Determine the (X, Y) coordinate at the center of the cell enclosing the given text.  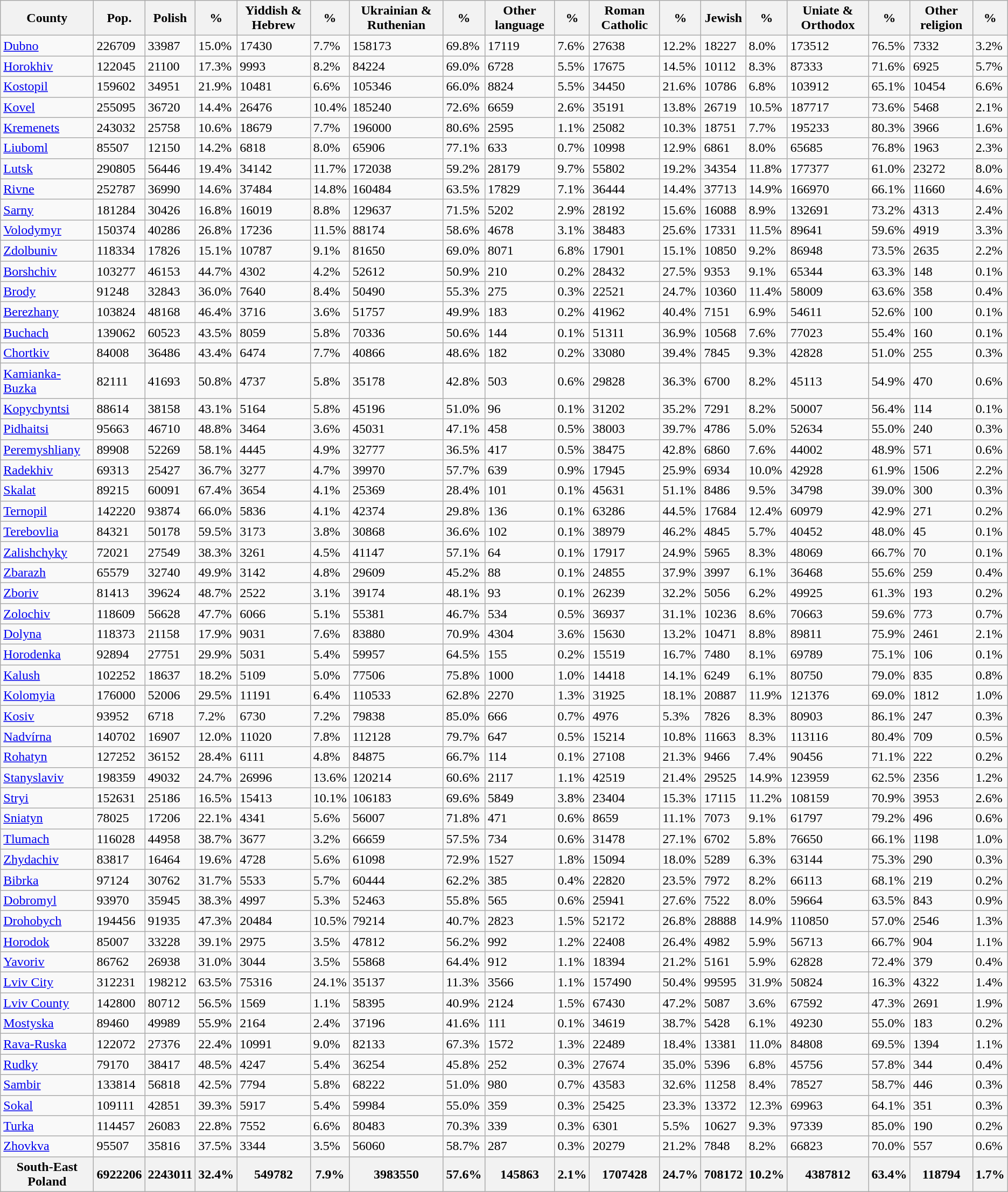
36.6% (464, 531)
10481 (274, 87)
14.2% (216, 148)
59.2% (464, 169)
13381 (724, 1044)
2270 (520, 696)
113116 (828, 737)
75316 (274, 983)
43.5% (216, 333)
8824 (520, 87)
16907 (170, 737)
10112 (724, 66)
49032 (170, 777)
91935 (170, 921)
3044 (274, 962)
196000 (396, 128)
116028 (120, 839)
5087 (724, 1003)
7826 (724, 716)
50178 (170, 531)
4313 (941, 209)
Zolochiv (47, 613)
639 (520, 470)
21.4% (681, 777)
38158 (170, 409)
7640 (274, 292)
3142 (274, 572)
39.7% (681, 429)
Liuboml (47, 148)
62.5% (890, 777)
8071 (520, 250)
247 (941, 716)
Polish (170, 18)
6818 (274, 148)
10.4% (330, 107)
43.4% (216, 353)
6700 (724, 381)
44002 (828, 450)
5468 (941, 107)
70336 (396, 333)
4.9% (330, 450)
33080 (625, 353)
63144 (828, 859)
49230 (828, 1023)
2522 (274, 593)
56.2% (464, 942)
46.4% (216, 312)
Ukrainian & Ruthenian (396, 18)
30426 (170, 209)
64.1% (890, 1105)
31202 (625, 409)
86948 (828, 250)
Dubno (47, 46)
84808 (828, 1044)
7332 (941, 46)
58.1% (216, 450)
177377 (828, 169)
145863 (520, 1174)
75.3% (890, 859)
8659 (625, 818)
Other religion (941, 18)
23404 (625, 798)
56007 (396, 818)
20887 (724, 696)
66823 (828, 1146)
11.9% (767, 696)
32.4% (216, 1174)
9353 (724, 271)
843 (941, 900)
20484 (274, 921)
4304 (520, 634)
358 (941, 292)
60.6% (464, 777)
54611 (828, 312)
17826 (170, 250)
17945 (625, 470)
35191 (625, 107)
Borshchiv (47, 271)
Uniate & Orthodox (828, 18)
118609 (120, 613)
4247 (274, 1064)
32740 (170, 572)
80903 (828, 716)
39.1% (216, 942)
31.9% (767, 983)
3677 (274, 839)
39.0% (890, 490)
South-East Poland (47, 1174)
198359 (120, 777)
3.3% (990, 230)
57.7% (464, 470)
69963 (828, 1105)
3654 (274, 490)
458 (520, 429)
61098 (396, 859)
7.4% (767, 757)
55.3% (464, 292)
11.2% (767, 798)
65344 (828, 271)
38417 (170, 1064)
17206 (170, 818)
55868 (396, 962)
27674 (625, 1064)
Turka (47, 1126)
159602 (120, 87)
Yiddish & Hebrew (274, 18)
4997 (274, 900)
75.1% (890, 655)
56628 (170, 613)
16088 (724, 209)
49989 (170, 1023)
31478 (625, 839)
32.6% (681, 1085)
67.3% (464, 1044)
92894 (120, 655)
41962 (625, 312)
48168 (170, 312)
157490 (625, 983)
17684 (724, 511)
46.7% (464, 613)
11660 (941, 189)
34798 (828, 490)
5917 (274, 1105)
980 (520, 1085)
4919 (941, 230)
1506 (941, 470)
7151 (724, 312)
89908 (120, 450)
46153 (170, 271)
148 (941, 271)
66659 (396, 839)
2823 (520, 921)
4387812 (828, 1174)
3344 (274, 1146)
27.5% (681, 271)
13.6% (330, 777)
52634 (828, 429)
65.1% (890, 87)
2164 (274, 1023)
93 (520, 593)
24.1% (330, 983)
25425 (625, 1105)
85007 (120, 942)
18.1% (681, 696)
95507 (120, 1146)
93952 (120, 716)
60979 (828, 511)
15094 (625, 859)
17829 (520, 189)
55381 (396, 613)
69789 (828, 655)
80.3% (890, 128)
7291 (724, 409)
351 (941, 1105)
6659 (520, 107)
33228 (170, 942)
37484 (274, 189)
69313 (120, 470)
7.1% (572, 189)
34619 (625, 1023)
3966 (941, 128)
6730 (274, 716)
471 (520, 818)
114457 (120, 1126)
61.3% (890, 593)
102 (520, 531)
31.1% (681, 613)
45631 (625, 490)
82111 (120, 381)
86762 (120, 962)
219 (941, 880)
Zdolbuniv (47, 250)
11663 (724, 737)
106 (941, 655)
339 (520, 1126)
43583 (625, 1085)
20279 (625, 1146)
3173 (274, 531)
76.8% (890, 148)
5109 (274, 675)
5428 (724, 1023)
63.3% (890, 271)
16.8% (216, 209)
7522 (724, 900)
69.5% (890, 1044)
185240 (396, 107)
118334 (120, 250)
6.2% (767, 593)
52463 (396, 900)
80.4% (890, 737)
87333 (828, 66)
56713 (828, 942)
38475 (625, 450)
7.9% (330, 1174)
25082 (625, 128)
155 (520, 655)
2.9% (572, 209)
82133 (396, 1044)
10.0% (767, 470)
150374 (120, 230)
50.6% (464, 333)
76650 (828, 839)
42.9% (890, 511)
11.8% (767, 169)
10471 (724, 634)
17430 (274, 46)
21.9% (216, 87)
1000 (520, 675)
56818 (170, 1085)
79838 (396, 716)
38979 (625, 531)
0.8% (990, 675)
2461 (941, 634)
36152 (170, 757)
17917 (625, 552)
37713 (724, 189)
Peremyshliany (47, 450)
36.9% (681, 333)
Tlumach (47, 839)
50.8% (216, 381)
75.9% (890, 634)
97339 (828, 1126)
15214 (625, 737)
344 (941, 1064)
6.4% (330, 696)
50007 (828, 409)
38003 (625, 429)
47.2% (681, 1003)
21158 (170, 634)
51757 (396, 312)
71.5% (464, 209)
136 (520, 511)
Pop. (120, 18)
65685 (828, 148)
73.6% (890, 107)
Ternopil (47, 511)
83817 (120, 859)
503 (520, 381)
12.9% (681, 148)
75.8% (464, 675)
4445 (274, 450)
36444 (625, 189)
158173 (396, 46)
18227 (724, 46)
96 (520, 409)
27376 (170, 1044)
4728 (274, 859)
4.6% (990, 189)
39624 (170, 593)
77506 (396, 675)
36.3% (681, 381)
6111 (274, 757)
417 (520, 450)
84875 (396, 757)
Kolomyia (47, 696)
3983550 (396, 1174)
55.6% (890, 572)
46.2% (681, 531)
45.2% (464, 572)
Dobromyl (47, 900)
29.9% (216, 655)
5849 (520, 798)
22.1% (216, 818)
48069 (828, 552)
129637 (396, 209)
14418 (625, 675)
835 (941, 675)
118794 (941, 1174)
4845 (724, 531)
11.1% (681, 818)
912 (520, 962)
45.8% (464, 1064)
72.4% (890, 962)
1572 (520, 1044)
10.8% (681, 737)
12.4% (767, 511)
52172 (625, 921)
57.8% (890, 1064)
13.2% (681, 634)
Sarny (47, 209)
Zbarazh (47, 572)
4982 (724, 942)
55.8% (464, 900)
557 (941, 1146)
7848 (724, 1146)
Kamianka-Buzka (47, 381)
Sokal (47, 1105)
5836 (274, 511)
24.9% (681, 552)
1.4% (990, 983)
41147 (396, 552)
81413 (120, 593)
5202 (520, 209)
22820 (625, 880)
109111 (120, 1105)
73.5% (890, 250)
84224 (396, 66)
6301 (625, 1126)
6728 (520, 66)
182 (520, 353)
8.9% (767, 209)
55.9% (216, 1023)
Lviv City (47, 983)
45113 (828, 381)
34354 (724, 169)
48.6% (464, 353)
42.5% (216, 1085)
8.6% (767, 613)
57.6% (464, 1174)
58009 (828, 292)
470 (941, 381)
7972 (724, 880)
565 (520, 900)
97124 (120, 880)
10786 (724, 87)
10236 (724, 613)
11.0% (767, 1044)
18.0% (681, 859)
110850 (828, 921)
Sambir (47, 1085)
40.4% (681, 312)
18394 (625, 962)
24855 (625, 572)
63.4% (890, 1174)
48.9% (890, 450)
144 (520, 333)
34450 (625, 87)
Kosiv (47, 716)
26083 (170, 1126)
26476 (274, 107)
35816 (170, 1146)
37.9% (681, 572)
31925 (625, 696)
14.8% (330, 189)
9466 (724, 757)
50490 (396, 292)
10.3% (681, 128)
15630 (625, 634)
18.2% (216, 675)
57.0% (890, 921)
7552 (274, 1126)
10.1% (330, 798)
106183 (396, 798)
93970 (120, 900)
5.1% (330, 613)
Stryi (47, 798)
Kovel (47, 107)
1.6% (990, 128)
36990 (170, 189)
16019 (274, 209)
42374 (396, 511)
29828 (625, 381)
40286 (170, 230)
10998 (625, 148)
4341 (274, 818)
496 (941, 818)
4.7% (330, 470)
2356 (941, 777)
25.6% (681, 230)
190 (941, 1126)
48.5% (216, 1064)
50.4% (681, 983)
7794 (274, 1085)
65579 (120, 572)
22408 (625, 942)
19.4% (216, 169)
45196 (396, 409)
7073 (724, 818)
56060 (396, 1146)
79170 (120, 1064)
1812 (941, 696)
80750 (828, 675)
111 (520, 1023)
County (47, 18)
5164 (274, 409)
80483 (396, 1126)
48.1% (464, 593)
198212 (170, 983)
81650 (396, 250)
37196 (396, 1023)
1569 (274, 1003)
5056 (724, 593)
31.0% (216, 962)
8486 (724, 490)
70 (941, 552)
17901 (625, 250)
259 (941, 572)
18679 (274, 128)
25427 (170, 470)
10360 (724, 292)
Nadvírna (47, 737)
252787 (120, 189)
123959 (828, 777)
Horodenka (47, 655)
140702 (120, 737)
67592 (828, 1003)
51.1% (681, 490)
187717 (828, 107)
79214 (396, 921)
10568 (724, 333)
Rava-Ruska (47, 1044)
Roman Catholic (625, 18)
121376 (828, 696)
32777 (396, 450)
61.0% (890, 169)
Stanyslaviv (47, 777)
27.1% (681, 839)
43.1% (216, 409)
77023 (828, 333)
27638 (625, 46)
55.4% (890, 333)
50.9% (464, 271)
666 (520, 716)
Kalush (47, 675)
271 (941, 511)
2124 (520, 1003)
80712 (170, 1003)
57.1% (464, 552)
49925 (828, 593)
35.0% (681, 1064)
4322 (941, 983)
15.0% (216, 46)
122072 (120, 1044)
193 (941, 593)
6474 (274, 353)
Terebovlia (47, 531)
64 (520, 552)
77.1% (464, 148)
71.1% (890, 757)
56.5% (216, 1003)
39970 (396, 470)
15.6% (681, 209)
Sniatyn (47, 818)
734 (520, 839)
25.9% (681, 470)
Berezhany (47, 312)
21.3% (681, 757)
88614 (120, 409)
9.0% (330, 1044)
Kopychyntsi (47, 409)
68222 (396, 1085)
42519 (625, 777)
11.7% (330, 169)
55802 (625, 169)
13.8% (681, 107)
16.7% (681, 655)
773 (941, 613)
40.7% (464, 921)
Mostyska (47, 1023)
Radekhiv (47, 470)
243032 (120, 128)
22521 (625, 292)
160484 (396, 189)
47812 (396, 942)
29.8% (464, 511)
226709 (120, 46)
30762 (170, 880)
118373 (120, 634)
71.8% (464, 818)
172038 (396, 169)
32843 (170, 292)
Brody (47, 292)
69.8% (464, 46)
287 (520, 1146)
47.7% (216, 613)
10454 (941, 87)
45 (941, 531)
5965 (724, 552)
69.6% (464, 798)
71.6% (890, 66)
28432 (625, 271)
26938 (170, 962)
2975 (274, 942)
46710 (170, 429)
Buchach (47, 333)
57.5% (464, 839)
4786 (724, 429)
1.7% (990, 1174)
39.3% (216, 1105)
8059 (274, 333)
72021 (120, 552)
4.2% (330, 271)
210 (520, 271)
58395 (396, 1003)
61.9% (890, 470)
5031 (274, 655)
10.2% (767, 1174)
Other language (520, 18)
23272 (941, 169)
40452 (828, 531)
Rohatyn (47, 757)
3566 (520, 983)
39.4% (681, 353)
17236 (274, 230)
2.3% (990, 148)
26996 (274, 777)
1198 (941, 839)
12.2% (681, 46)
112128 (396, 737)
19.6% (216, 859)
60523 (170, 333)
59957 (396, 655)
15.3% (681, 798)
103912 (828, 87)
120214 (396, 777)
133814 (120, 1085)
11.4% (767, 292)
Chortkiv (47, 353)
Kremenets (47, 128)
22.8% (216, 1126)
78025 (120, 818)
91248 (120, 292)
10850 (724, 250)
45031 (396, 429)
88 (520, 572)
36.0% (216, 292)
5396 (724, 1064)
10787 (274, 250)
70.0% (890, 1146)
52269 (170, 450)
142220 (120, 511)
40866 (396, 353)
9.2% (767, 250)
6718 (170, 716)
89641 (828, 230)
19.2% (681, 169)
Rivne (47, 189)
33987 (170, 46)
72.9% (464, 859)
44.7% (216, 271)
7.8% (330, 737)
59664 (828, 900)
1394 (941, 1044)
181284 (120, 209)
17119 (520, 46)
36720 (170, 107)
16.5% (216, 798)
6.3% (767, 859)
Zboriv (47, 593)
1.9% (990, 1003)
9.7% (572, 169)
68.1% (890, 880)
65906 (396, 148)
Bibrka (47, 880)
56446 (170, 169)
35178 (396, 381)
534 (520, 613)
139062 (120, 333)
17.9% (216, 634)
166970 (828, 189)
73.2% (890, 209)
9.5% (767, 490)
89811 (828, 634)
60091 (170, 490)
173512 (828, 46)
100 (941, 312)
132691 (828, 209)
300 (941, 490)
89460 (120, 1023)
35.2% (681, 409)
122045 (120, 66)
6702 (724, 839)
17115 (724, 798)
29609 (396, 572)
36468 (828, 572)
Dolyna (47, 634)
37.5% (216, 1146)
31.7% (216, 880)
14.1% (681, 675)
633 (520, 148)
379 (941, 962)
103277 (120, 271)
21.6% (681, 87)
79.7% (464, 737)
6066 (274, 613)
54.9% (890, 381)
27751 (170, 655)
51311 (625, 333)
52612 (396, 271)
61797 (828, 818)
18751 (724, 128)
222 (941, 757)
14.6% (216, 189)
67430 (625, 1003)
6922206 (120, 1174)
2691 (941, 1003)
35945 (170, 900)
13372 (724, 1105)
10.6% (216, 128)
90456 (828, 757)
59.5% (216, 531)
15519 (625, 655)
Rudky (47, 1064)
39174 (396, 593)
904 (941, 942)
160 (941, 333)
27.6% (681, 900)
27549 (170, 552)
142800 (120, 1003)
12.3% (767, 1105)
Pidhaitsi (47, 429)
3997 (724, 572)
80.6% (464, 128)
647 (520, 737)
105346 (396, 87)
41693 (170, 381)
7480 (724, 655)
4737 (274, 381)
3716 (274, 312)
Lviv County (47, 1003)
45756 (828, 1064)
6934 (724, 470)
36.5% (464, 450)
44958 (170, 839)
102252 (120, 675)
64.5% (464, 655)
103824 (120, 312)
66113 (828, 880)
28192 (625, 209)
3953 (941, 798)
25186 (170, 798)
10991 (274, 1044)
93874 (170, 511)
2635 (941, 250)
70.3% (464, 1126)
28888 (724, 921)
84321 (120, 531)
23.5% (681, 880)
11.3% (464, 983)
3261 (274, 552)
42851 (170, 1105)
Horokhiv (47, 66)
44.5% (681, 511)
Horodok (47, 942)
4.5% (330, 552)
240 (941, 429)
40.9% (464, 1003)
195233 (828, 128)
29.5% (216, 696)
5289 (724, 859)
Zalishchyky (47, 552)
63.6% (890, 292)
23.3% (681, 1105)
194456 (120, 921)
67.4% (216, 490)
62.2% (464, 880)
27108 (625, 757)
95663 (120, 429)
4678 (520, 230)
1.8% (572, 859)
Volodymyr (47, 230)
Zhovkva (47, 1146)
549782 (274, 1174)
Jewish (724, 18)
88174 (396, 230)
48.7% (216, 593)
4976 (625, 716)
290 (941, 859)
1707428 (625, 1174)
30868 (396, 531)
12150 (170, 148)
48.8% (216, 429)
17.3% (216, 66)
127252 (120, 757)
34142 (274, 169)
36254 (396, 1064)
1527 (520, 859)
2117 (520, 777)
10627 (724, 1126)
25758 (170, 128)
48.0% (890, 531)
12.0% (216, 737)
32.2% (681, 593)
99595 (724, 983)
36937 (625, 613)
76.5% (890, 46)
6.9% (767, 312)
9993 (274, 66)
16464 (170, 859)
25941 (625, 900)
70663 (828, 613)
Kostopil (47, 87)
2595 (520, 128)
26239 (625, 593)
1963 (941, 148)
41.6% (464, 1023)
252 (520, 1064)
18.4% (681, 1044)
36486 (170, 353)
60444 (396, 880)
52.6% (890, 312)
Drohobych (47, 921)
84008 (120, 353)
35137 (396, 983)
15413 (274, 798)
3277 (274, 470)
6249 (724, 675)
22489 (625, 1044)
7845 (724, 353)
17331 (724, 230)
385 (520, 880)
63286 (625, 511)
275 (520, 292)
79.2% (890, 818)
16.3% (890, 983)
42828 (828, 353)
4302 (274, 271)
36.7% (216, 470)
446 (941, 1085)
2546 (941, 921)
56.4% (890, 409)
8.1% (767, 655)
18637 (170, 675)
62.8% (464, 696)
290805 (120, 169)
62828 (828, 962)
83880 (396, 634)
47.1% (464, 429)
50824 (828, 983)
38483 (625, 230)
21100 (170, 66)
5161 (724, 962)
26719 (724, 107)
Lutsk (47, 169)
11020 (274, 737)
Skalat (47, 490)
152631 (120, 798)
11191 (274, 696)
42928 (828, 470)
34951 (170, 87)
14.5% (681, 66)
52006 (170, 696)
101 (520, 490)
72.6% (464, 107)
25369 (396, 490)
312231 (120, 983)
108159 (828, 798)
28179 (520, 169)
255095 (120, 107)
Zhydachiv (47, 859)
359 (520, 1105)
5533 (274, 880)
2243011 (170, 1174)
85507 (120, 148)
59984 (396, 1105)
6860 (724, 450)
58.6% (464, 230)
79.0% (890, 675)
Yavoriv (47, 962)
110533 (396, 696)
29525 (724, 777)
86.1% (890, 716)
9031 (274, 634)
709 (941, 737)
17675 (625, 66)
176000 (120, 696)
26.4% (681, 942)
11258 (724, 1085)
255 (941, 353)
89215 (120, 490)
3464 (274, 429)
708172 (724, 1174)
22.4% (216, 1044)
992 (520, 942)
6861 (724, 148)
78527 (828, 1085)
64.4% (464, 962)
6925 (941, 66)
571 (941, 450)
